Identify which cell holds the provided text, then report its (x, y) central coordinate. 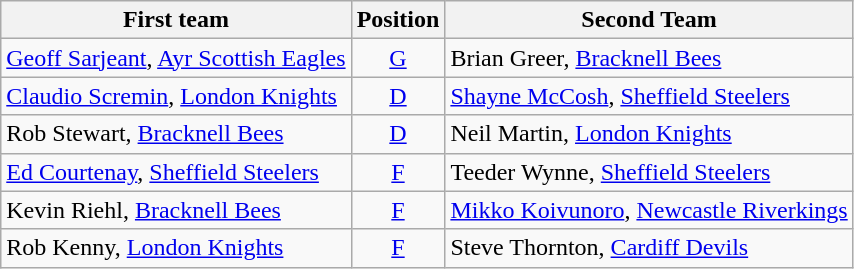
Second Team (649, 20)
Steve Thornton, Cardiff Devils (649, 248)
Geoff Sarjeant, Ayr Scottish Eagles (176, 58)
G (398, 58)
First team (176, 20)
Ed Courtenay, Sheffield Steelers (176, 172)
Position (398, 20)
Rob Stewart, Bracknell Bees (176, 134)
Kevin Riehl, Bracknell Bees (176, 210)
Neil Martin, London Knights (649, 134)
Rob Kenny, London Knights (176, 248)
Brian Greer, Bracknell Bees (649, 58)
Shayne McCosh, Sheffield Steelers (649, 96)
Claudio Scremin, London Knights (176, 96)
Teeder Wynne, Sheffield Steelers (649, 172)
Mikko Koivunoro, Newcastle Riverkings (649, 210)
